Pinpoint the cell where the given text exists, returning its (x, y) midpoint coordinate. 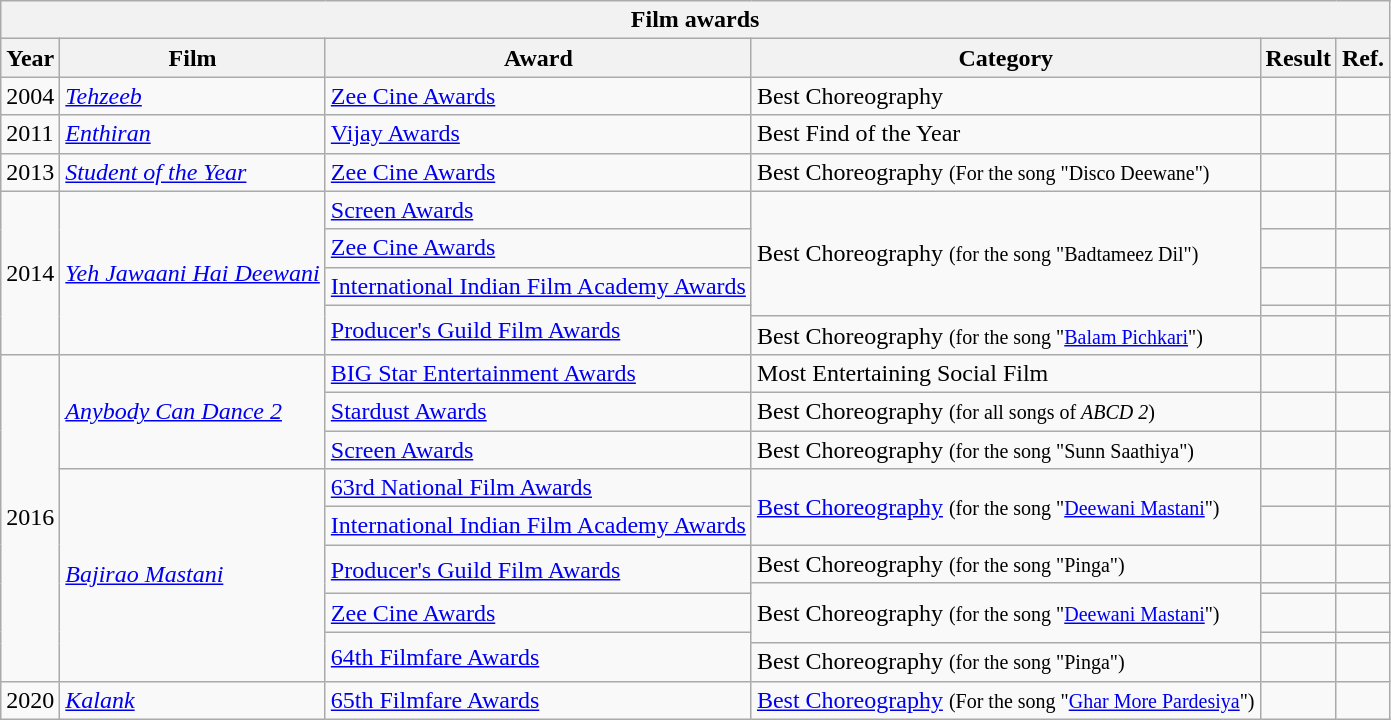
2016 (30, 518)
2011 (30, 134)
Bajirao Mastani (193, 575)
Most Entertaining Social Film (1006, 373)
Best Choreography (For the song "Disco Deewane") (1006, 172)
Stardust Awards (538, 411)
Best Choreography (for the song "Badtameez Dil") (1006, 254)
Best Choreography (for the song "Sunn Saathiya") (1006, 449)
Result (1298, 58)
Anybody Can Dance 2 (193, 411)
Vijay Awards (538, 134)
2014 (30, 272)
BIG Star Entertainment Awards (538, 373)
2004 (30, 96)
Tehzeeb (193, 96)
Yeh Jawaani Hai Deewani (193, 272)
Best Choreography (1006, 96)
Best Choreography (for the song "Balam Pichkari") (1006, 335)
65th Filmfare Awards (538, 700)
Year (30, 58)
Ref. (1362, 58)
Enthiran (193, 134)
63rd National Film Awards (538, 488)
Kalank (193, 700)
2013 (30, 172)
Film (193, 58)
Category (1006, 58)
Best Choreography (for all songs of ABCD 2) (1006, 411)
Film awards (696, 20)
Best Find of the Year (1006, 134)
Award (538, 58)
2020 (30, 700)
Best Choreography (For the song "Ghar More Pardesiya") (1006, 700)
Student of the Year (193, 172)
64th Filmfare Awards (538, 656)
